Output the [X, Y] coordinate of the center of the cell containing the given text.  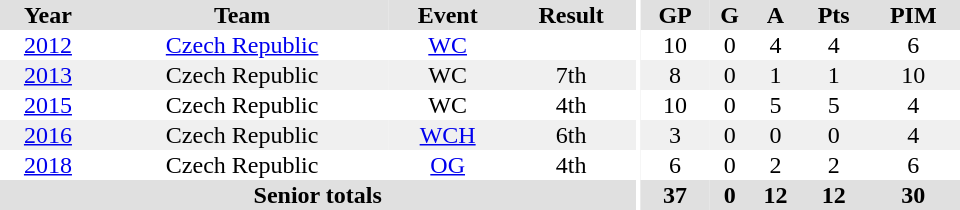
2013 [48, 75]
2015 [48, 105]
PIM [914, 15]
8 [675, 75]
G [730, 15]
Result [571, 15]
37 [675, 195]
2012 [48, 45]
GP [675, 15]
Event [447, 15]
2018 [48, 165]
7th [571, 75]
2016 [48, 135]
30 [914, 195]
Senior totals [318, 195]
Year [48, 15]
WCH [447, 135]
A [776, 15]
6th [571, 135]
Team [242, 15]
Pts [834, 15]
3 [675, 135]
OG [447, 165]
